Return the (x, y) coordinate for the center point of the cell that contains the specified text.  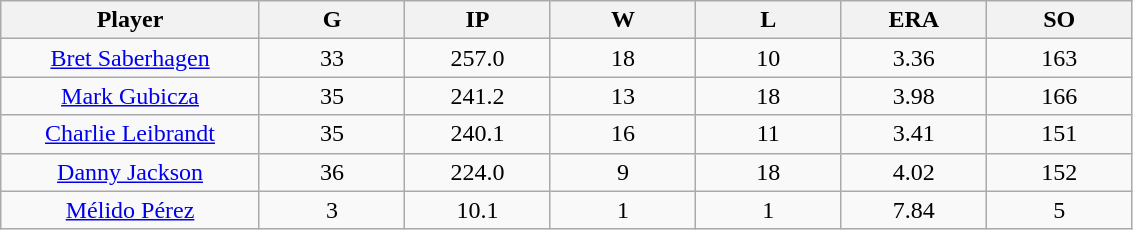
257.0 (478, 58)
9 (622, 172)
Player (130, 20)
10.1 (478, 210)
163 (1059, 58)
166 (1059, 96)
Mark Gubicza (130, 96)
3.36 (914, 58)
3.41 (914, 134)
151 (1059, 134)
ERA (914, 20)
16 (622, 134)
36 (332, 172)
7.84 (914, 210)
10 (768, 58)
SO (1059, 20)
G (332, 20)
3.98 (914, 96)
13 (622, 96)
3 (332, 210)
Bret Saberhagen (130, 58)
241.2 (478, 96)
Danny Jackson (130, 172)
33 (332, 58)
152 (1059, 172)
IP (478, 20)
W (622, 20)
240.1 (478, 134)
11 (768, 134)
5 (1059, 210)
Charlie Leibrandt (130, 134)
Mélido Pérez (130, 210)
4.02 (914, 172)
224.0 (478, 172)
L (768, 20)
